Locate the cell with the specified text and output its [X, Y] center coordinate. 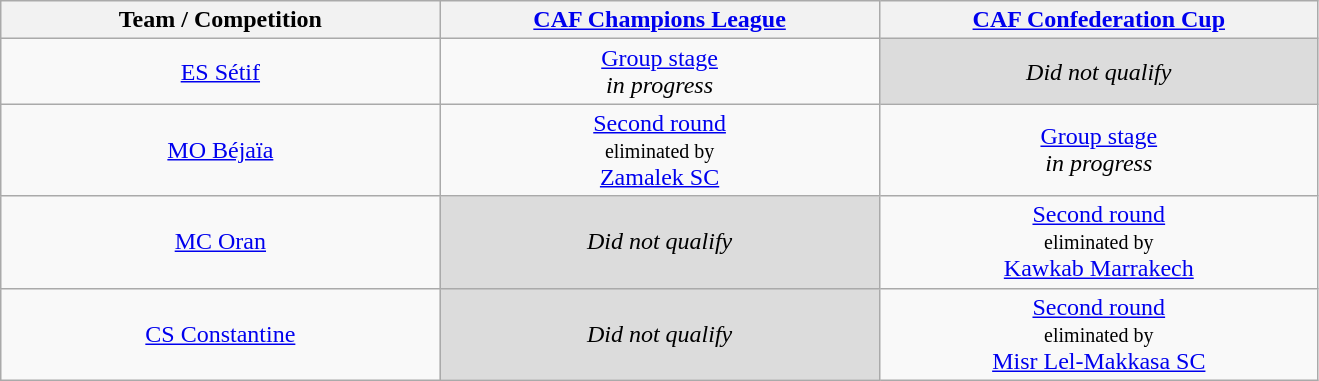
CAF Confederation Cup [1098, 20]
ES Sétif [220, 72]
Second round eliminated by Misr Lel-Makkasa SC [1098, 334]
Second round eliminated by Zamalek SC [660, 150]
MC Oran [220, 242]
Second round eliminated by Kawkab Marrakech [1098, 242]
CS Constantine [220, 334]
MO Béjaïa [220, 150]
Team / Competition [220, 20]
CAF Champions League [660, 20]
